Detect which cell encompasses the target text, then output its (X, Y) center coordinate. 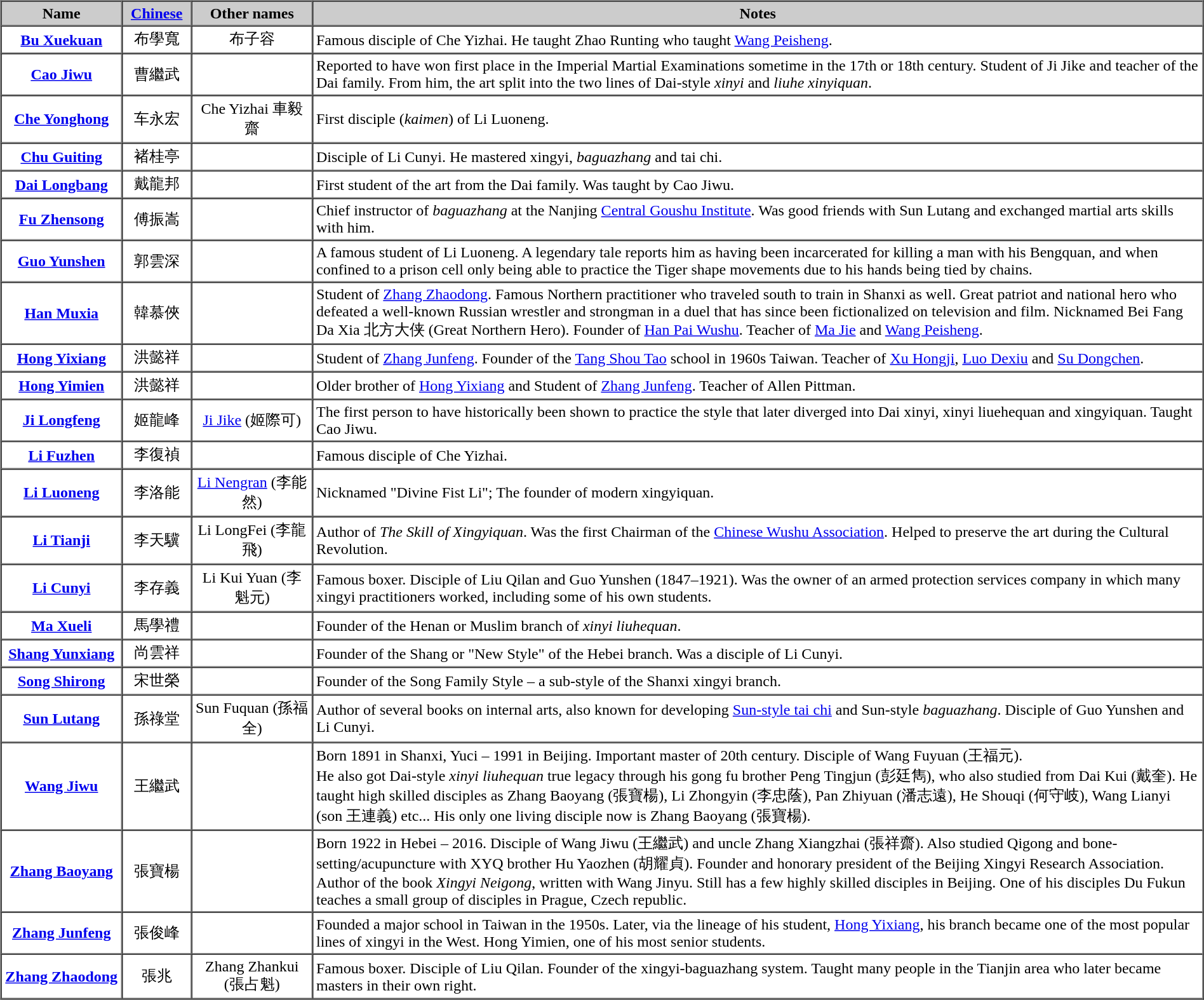
尚雲祥 (157, 653)
Sun Fuquan (孫福全) (252, 719)
馬學禮 (157, 626)
張寶楊 (157, 870)
Ji Jike (姬際可) (252, 420)
Fu Zhensong (62, 219)
張俊峰 (157, 933)
Shang Yunxiang (62, 653)
Han Muxia (62, 313)
姬龍峰 (157, 420)
Famous disciple of Che Yizhai. He taught Zhao Runting who taught Wang Peisheng. (758, 39)
Hong Yixiang (62, 358)
Older brother of Hong Yixiang and Student of Zhang Junfeng. Teacher of Allen Pittman. (758, 386)
褚桂亭 (157, 157)
Disciple of Li Cunyi. He mastered xingyi, baguazhang and tai chi. (758, 157)
李天驥 (157, 540)
Name (62, 14)
傅振嵩 (157, 219)
韓慕俠 (157, 313)
孫祿堂 (157, 719)
Li Luoneng (62, 493)
張兆 (157, 976)
First student of the art from the Dai family. Was taught by Cao Jiwu. (758, 184)
Founder of the Song Family Style – a sub-style of the Shanxi xingyi branch. (758, 681)
Author of several books on internal arts, also known for developing Sun-style tai chi and Sun-style baguazhang. Disciple of Guo Yunshen and Li Cunyi. (758, 719)
布學寬 (157, 39)
Guo Yunshen (62, 261)
Student of Zhang Junfeng. Founder of the Tang Shou Tao school in 1960s Taiwan. Teacher of Xu Hongji, Luo Dexiu and Su Dongchen. (758, 358)
Li Kui Yuan (李魁元) (252, 588)
Founder of the Henan or Muslim branch of xinyi liuhequan. (758, 626)
Zhang Junfeng (62, 933)
李洛能 (157, 493)
Li LongFei (李龍飛) (252, 540)
李復禎 (157, 455)
Notes (758, 14)
布子容 (252, 39)
Zhang Baoyang (62, 870)
李存義 (157, 588)
Founder of the Shang or "New Style" of the Hebei branch. Was a disciple of Li Cunyi. (758, 653)
Bu Xuekuan (62, 39)
Cao Jiwu (62, 74)
Li Fuzhen (62, 455)
Li Cunyi (62, 588)
郭雲深 (157, 261)
曹繼武 (157, 74)
Che Yizhai 車毅齋 (252, 119)
Che Yonghong (62, 119)
Ma Xueli (62, 626)
Chinese (157, 14)
王繼武 (157, 786)
Chu Guiting (62, 157)
Famous disciple of Che Yizhai. (758, 455)
车永宏 (157, 119)
Li Tianji (62, 540)
First disciple (kaimen) of Li Luoneng. (758, 119)
Zhang Zhaodong (62, 976)
Other names (252, 14)
Wang Jiwu (62, 786)
Hong Yimien (62, 386)
Nicknamed "Divine Fist Li"; The founder of modern xingyiquan. (758, 493)
Ji Longfeng (62, 420)
戴龍邦 (157, 184)
Li Nengran (李能然) (252, 493)
宋世榮 (157, 681)
Dai Longbang (62, 184)
Sun Lutang (62, 719)
Zhang Zhankui (張占魁) (252, 976)
Song Shirong (62, 681)
Chief instructor of baguazhang at the Nanjing Central Goushu Institute. Was good friends with Sun Lutang and exchanged martial arts skills with him. (758, 219)
